Capture the cell that displays the provided text and extract its (x, y) central coordinate. 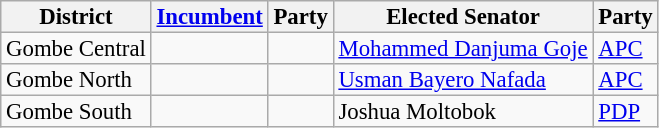
Gombe Central (76, 49)
Elected Senator (463, 17)
PDP (626, 112)
Joshua Moltobok (463, 112)
Gombe South (76, 112)
Usman Bayero Nafada (463, 80)
Incumbent (210, 17)
Mohammed Danjuma Goje (463, 49)
Gombe North (76, 80)
District (76, 17)
